Provide the (x, y) coordinate of the cell's center where the given text is located.  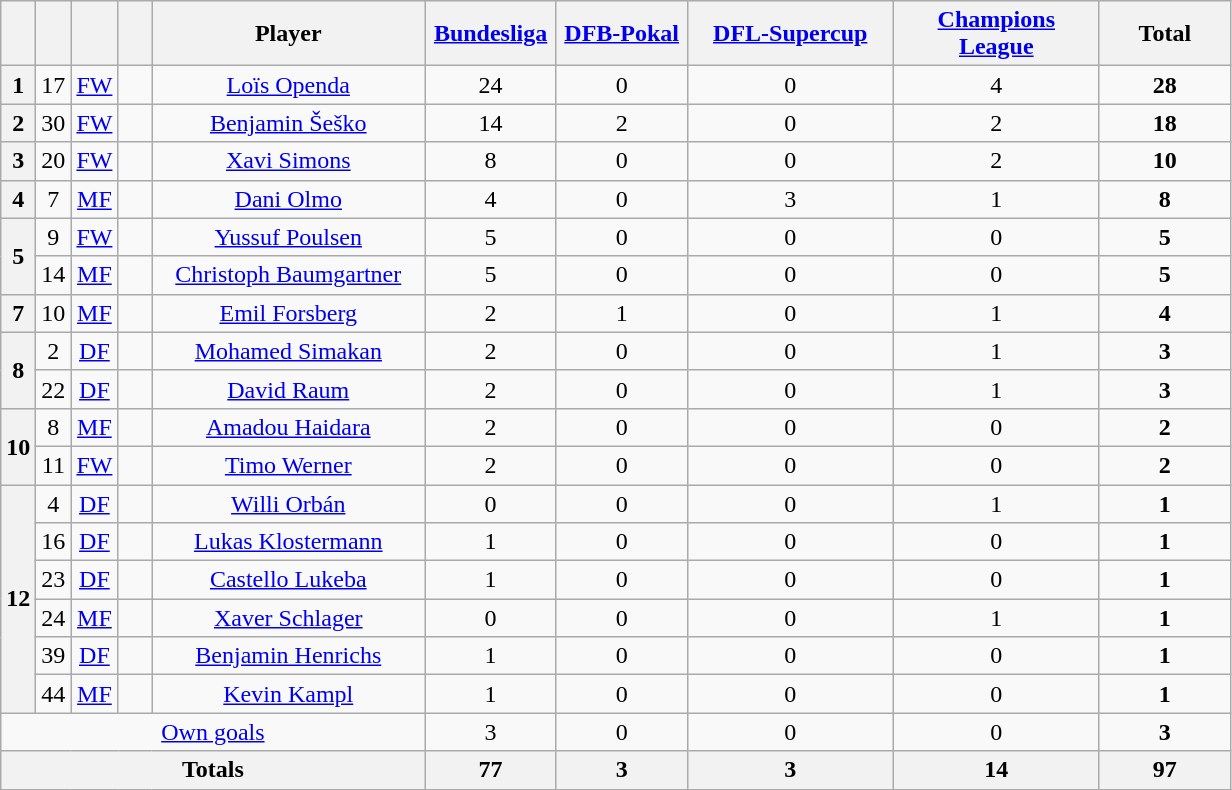
Bundesliga (490, 34)
30 (54, 123)
16 (54, 542)
Totals (213, 770)
77 (490, 770)
Benjamin Šeško (289, 123)
9 (54, 237)
Timo Werner (289, 465)
Yussuf Poulsen (289, 237)
Amadou Haidara (289, 427)
39 (54, 656)
Castello Lukeba (289, 580)
Champions League (996, 34)
Player (289, 34)
18 (1164, 123)
Xaver Schlager (289, 618)
Own goals (213, 732)
Loïs Openda (289, 85)
DFB-Pokal (622, 34)
11 (54, 465)
Benjamin Henrichs (289, 656)
23 (54, 580)
28 (1164, 85)
20 (54, 161)
22 (54, 389)
Xavi Simons (289, 161)
12 (18, 598)
Dani Olmo (289, 199)
Willi Orbán (289, 503)
Emil Forsberg (289, 313)
Total (1164, 34)
Mohamed Simakan (289, 351)
Lukas Klostermann (289, 542)
97 (1164, 770)
17 (54, 85)
DFL-Supercup (790, 34)
Christoph Baumgartner (289, 275)
Kevin Kampl (289, 694)
44 (54, 694)
David Raum (289, 389)
